Search for the cell housing the specified text and yield its (X, Y) center coordinate. 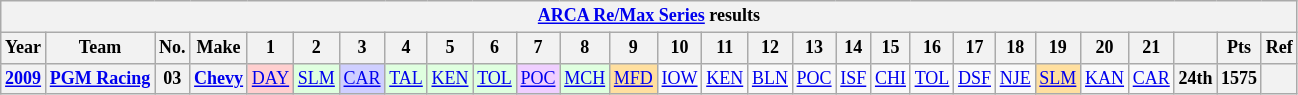
10 (680, 48)
DSF (975, 78)
Ref (1279, 48)
TAL (406, 78)
18 (1015, 48)
Year (24, 48)
ARCA Re/Max Series results (649, 16)
19 (1058, 48)
6 (494, 48)
13 (814, 48)
16 (932, 48)
3 (362, 48)
8 (585, 48)
Make (219, 48)
17 (975, 48)
20 (1105, 48)
21 (1151, 48)
Team (100, 48)
11 (725, 48)
1575 (1240, 78)
DAY (270, 78)
ISF (854, 78)
MCH (585, 78)
24th (1196, 78)
2 (316, 48)
2009 (24, 78)
12 (770, 48)
4 (406, 48)
KAN (1105, 78)
7 (538, 48)
15 (891, 48)
9 (634, 48)
14 (854, 48)
NJE (1015, 78)
CHI (891, 78)
PGM Racing (100, 78)
03 (172, 78)
Chevy (219, 78)
Pts (1240, 48)
No. (172, 48)
BLN (770, 78)
5 (450, 48)
1 (270, 48)
MFD (634, 78)
IOW (680, 78)
